Pinpoint the cell where the given text exists, returning its (x, y) midpoint coordinate. 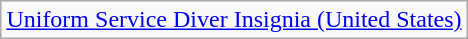
Uniform Service Diver Insignia (United States) (234, 20)
